Return the [x, y] coordinate for the center point of the cell that contains the specified text.  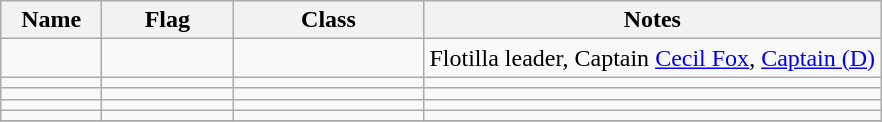
Flotilla leader, Captain Cecil Fox, Captain (D) [652, 58]
Notes [652, 20]
Flag [168, 20]
Name [52, 20]
Class [328, 20]
